Return [X, Y] of the center of cell containing provided text 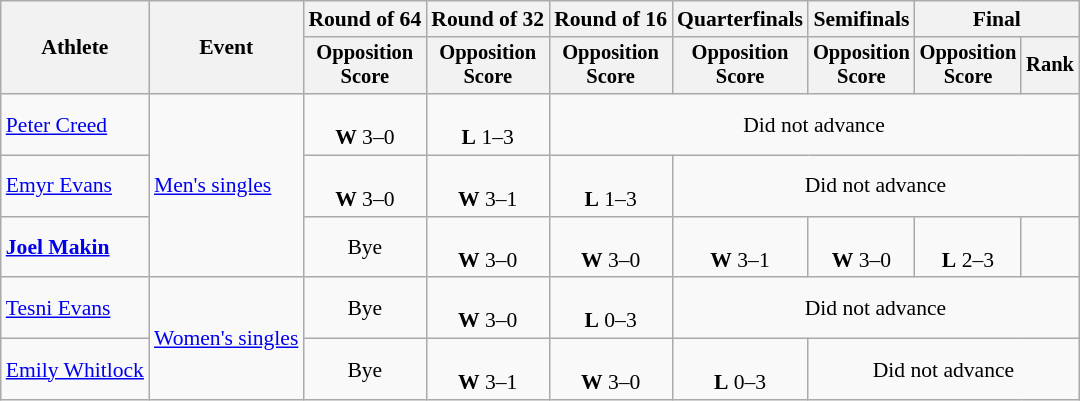
Athlete [75, 48]
Tesni Evans [75, 308]
Rank [1050, 66]
Peter Creed [75, 124]
Emily Whitlock [75, 370]
Semifinals [862, 19]
Joel Makin [75, 248]
Round of 64 [364, 19]
Final [997, 19]
Emyr Evans [75, 186]
L 2–3 [968, 248]
Women's singles [226, 339]
Round of 32 [488, 19]
Quarterfinals [740, 19]
Event [226, 48]
Round of 16 [610, 19]
Men's singles [226, 186]
